Detect which cell encompasses the target text, then output its [X, Y] center coordinate. 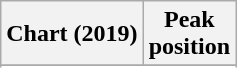
Chart (2019) [72, 34]
Peakposition [189, 34]
